For the text-containing cell, return its midpoint in [X, Y] coordinate format. 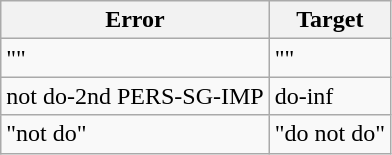
"do not do" [330, 134]
do-inf [330, 96]
not do-2nd PERS-SG-IMP [135, 96]
Target [330, 20]
Error [135, 20]
"not do" [135, 134]
